Detect which cell encompasses the target text, then output its [X, Y] center coordinate. 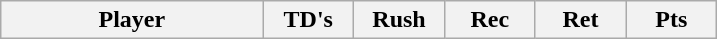
TD's [308, 20]
Rush [400, 20]
Ret [580, 20]
Player [132, 20]
Rec [490, 20]
Pts [672, 20]
